Determine the [x, y] coordinate at the center of the cell enclosing the given text.  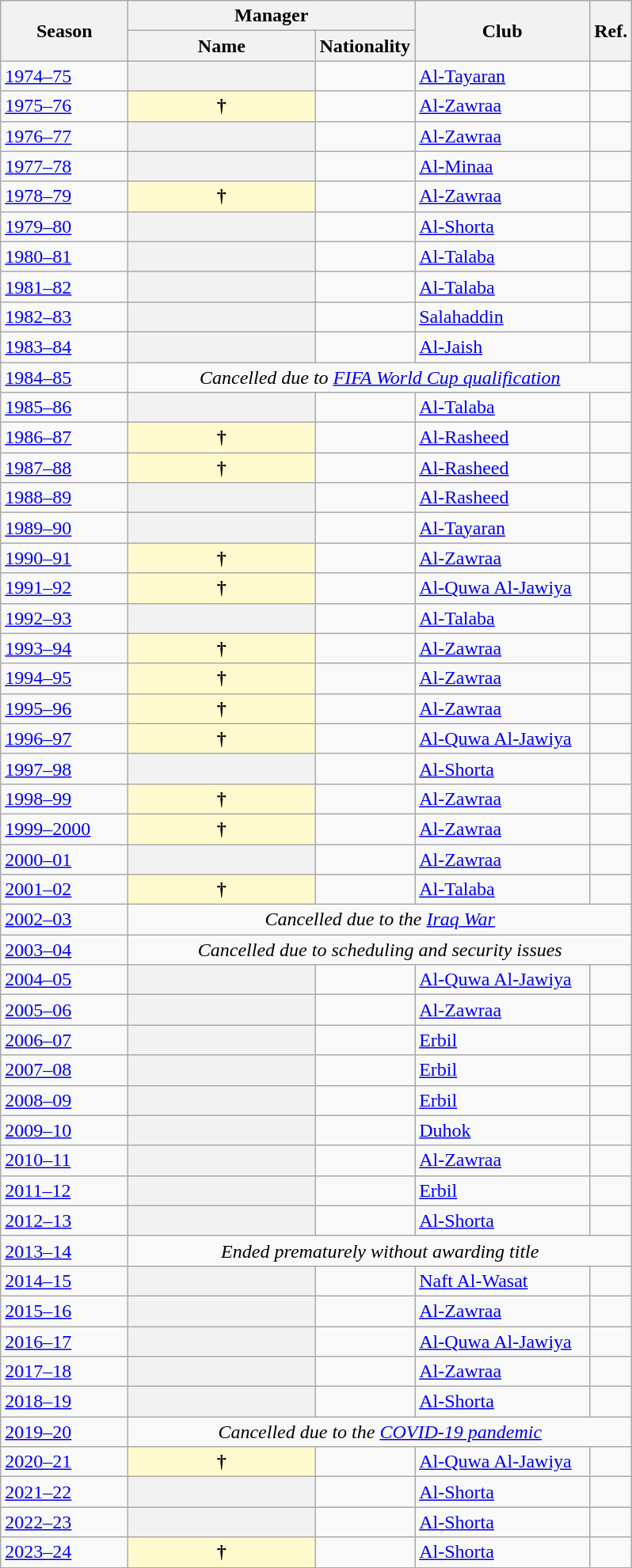
Cancelled due to FIFA World Cup qualification [380, 378]
Naft Al-Wasat [502, 1281]
2016–17 [65, 1342]
2015–16 [65, 1311]
1993–94 [65, 648]
1997–98 [65, 769]
2018–19 [65, 1402]
1988–89 [65, 498]
Club [502, 31]
Cancelled due to the Iraq War [380, 920]
1974–75 [65, 76]
1985–86 [65, 408]
1991–92 [65, 588]
1986–87 [65, 438]
1989–90 [65, 528]
1984–85 [65, 378]
2012–13 [65, 1221]
1978–79 [65, 196]
2014–15 [65, 1281]
Nationality [365, 46]
1977–78 [65, 166]
2020–21 [65, 1462]
Ended prematurely without awarding title [380, 1251]
2005–06 [65, 1010]
1975–76 [65, 106]
2004–05 [65, 980]
2017–18 [65, 1372]
2000–01 [65, 859]
2010–11 [65, 1160]
Manager [272, 16]
1983–84 [65, 347]
1981–82 [65, 287]
1995–96 [65, 708]
2019–20 [65, 1432]
1996–97 [65, 738]
2002–03 [65, 920]
Ref. [611, 31]
1999–2000 [65, 829]
2023–24 [65, 1552]
Cancelled due to the COVID-19 pandemic [380, 1432]
1992–93 [65, 618]
Duhok [502, 1130]
Season [65, 31]
Salahaddin [502, 317]
Name [222, 46]
2008–09 [65, 1100]
1979–80 [65, 226]
1994–95 [65, 678]
Al-Jaish [502, 347]
Cancelled due to scheduling and security issues [380, 950]
2013–14 [65, 1251]
2007–08 [65, 1070]
1998–99 [65, 799]
1976–77 [65, 136]
Al-Minaa [502, 166]
2001–02 [65, 890]
2006–07 [65, 1040]
1982–83 [65, 317]
1980–81 [65, 256]
2021–22 [65, 1492]
1990–91 [65, 558]
1987–88 [65, 468]
2011–12 [65, 1190]
2022–23 [65, 1522]
2003–04 [65, 950]
2009–10 [65, 1130]
